Pinpoint the cell where the given text exists, returning its [X, Y] midpoint coordinate. 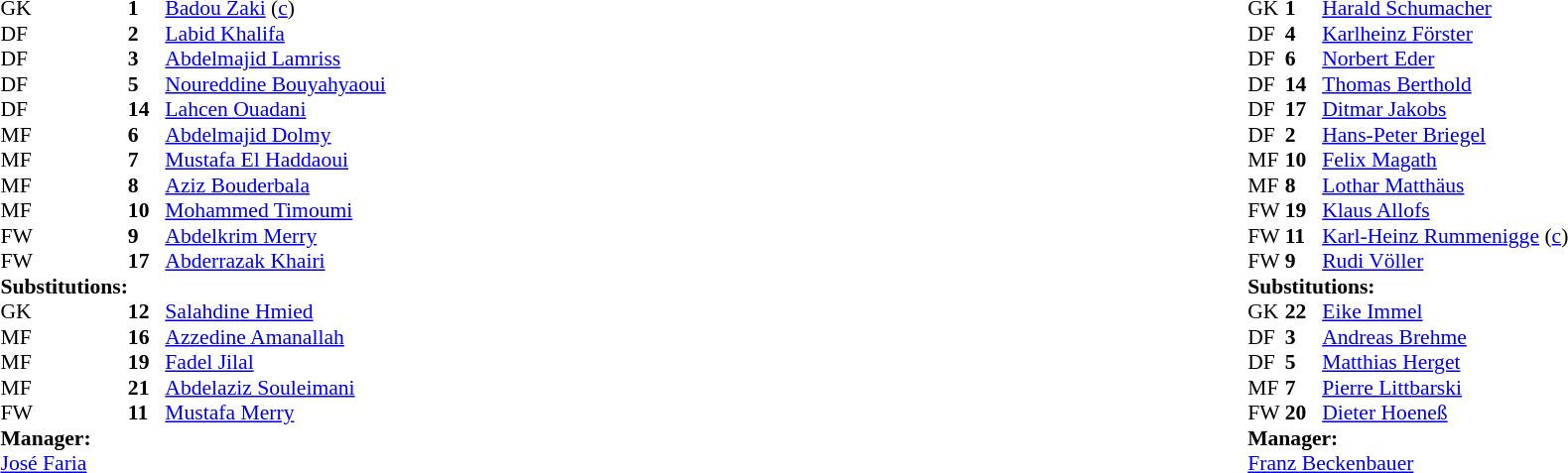
Azzedine Amanallah [275, 337]
Matthias Herget [1445, 362]
Mustafa El Haddaoui [275, 160]
Abdelaziz Souleimani [275, 388]
Thomas Berthold [1445, 84]
Abdelkrim Merry [275, 236]
Hans-Peter Briegel [1445, 135]
4 [1304, 34]
Felix Magath [1445, 160]
20 [1304, 414]
16 [147, 337]
Mohammed Timoumi [275, 211]
Abdelmajid Dolmy [275, 135]
22 [1304, 312]
Noureddine Bouyahyaoui [275, 84]
Klaus Allofs [1445, 211]
Aziz Bouderbala [275, 185]
Eike Immel [1445, 312]
Lothar Matthäus [1445, 185]
Ditmar Jakobs [1445, 110]
Abdelmajid Lamriss [275, 59]
Abderrazak Khairi [275, 261]
Salahdine Hmied [275, 312]
Labid Khalifa [275, 34]
Mustafa Merry [275, 414]
12 [147, 312]
Lahcen Ouadani [275, 110]
Pierre Littbarski [1445, 388]
Rudi Völler [1445, 261]
21 [147, 388]
Dieter Hoeneß [1445, 414]
Andreas Brehme [1445, 337]
Karlheinz Förster [1445, 34]
Karl-Heinz Rummenigge (c) [1445, 236]
Fadel Jilal [275, 362]
Norbert Eder [1445, 59]
